Locate the cell with the specified text and output its (x, y) center coordinate. 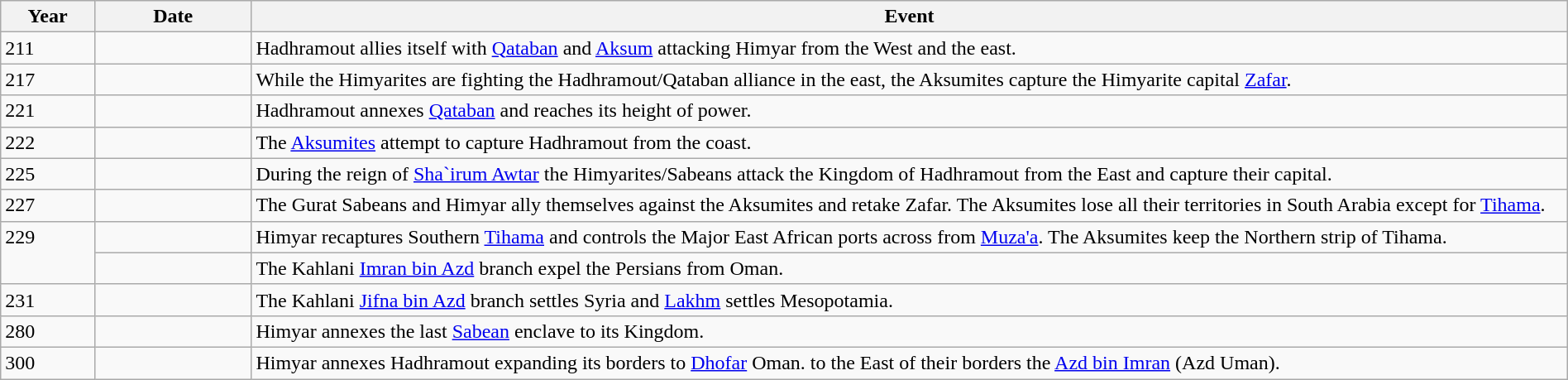
Year (48, 17)
280 (48, 331)
227 (48, 205)
Date (172, 17)
225 (48, 174)
During the reign of Sha`irum Awtar the Himyarites/Sabeans attack the Kingdom of Hadhramout from the East and capture their capital. (910, 174)
217 (48, 79)
229 (48, 253)
Hadhramout annexes Qataban and reaches its height of power. (910, 111)
Himyar annexes Hadhramout expanding its borders to Dhofar Oman. to the East of their borders the Azd bin Imran (Azd Uman). (910, 363)
Himyar recaptures Southern Tihama and controls the Major East African ports across from Muza'a. The Aksumites keep the Northern strip of Tihama. (910, 237)
300 (48, 363)
Himyar annexes the last Sabean enclave to its Kingdom. (910, 331)
222 (48, 142)
The Kahlani Imran bin Azd branch expel the Persians from Oman. (910, 268)
Hadhramout allies itself with Qataban and Aksum attacking Himyar from the West and the east. (910, 48)
While the Himyarites are fighting the Hadhramout/Qataban alliance in the east, the Aksumites capture the Himyarite capital Zafar. (910, 79)
231 (48, 300)
The Kahlani Jifna bin Azd branch settles Syria and Lakhm settles Mesopotamia. (910, 300)
Event (910, 17)
221 (48, 111)
211 (48, 48)
The Aksumites attempt to capture Hadhramout from the coast. (910, 142)
